From the cell containing the given text, extract its center point as [x, y] coordinate. 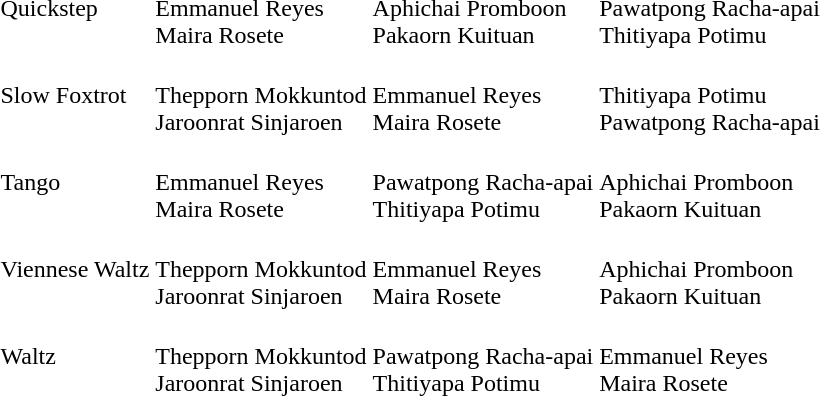
Pawatpong Racha-apaiThitiyapa Potimu [483, 182]
